From the cell containing the given text, extract its center point as (X, Y) coordinate. 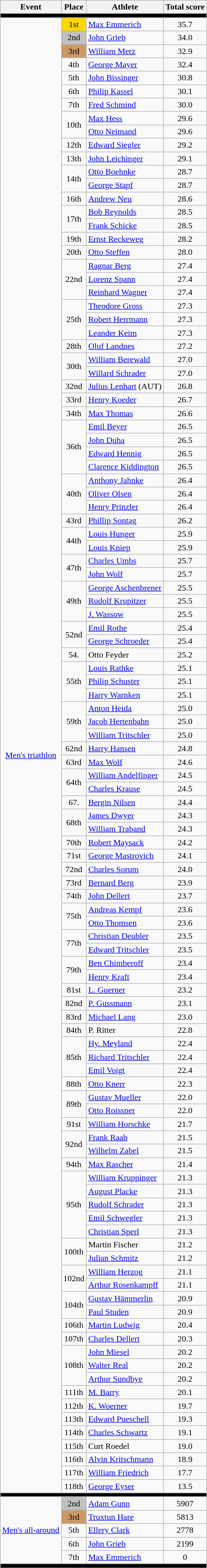
Gustav Mueller (125, 1097)
14th (74, 179)
George Mayer (125, 64)
Rudolf Krupitzer (125, 601)
Rudolf Schrader (125, 1204)
21.4 (185, 1164)
Leander Keim (125, 333)
Paul Studen (125, 1312)
Reinhard Wagner (125, 292)
84th (74, 1030)
52nd (74, 635)
28.0 (185, 252)
Bob Reynolds (125, 212)
Julius Lenhart (AUT) (125, 387)
70th (74, 842)
25.2 (185, 655)
112th (74, 1406)
26.6 (185, 413)
19.3 (185, 1419)
George Eyser (125, 1486)
44th (74, 541)
Julian Schmitz (125, 1258)
25th (74, 319)
Frank Raab (125, 1137)
83rd (74, 1017)
113th (74, 1419)
Charles Umbs (125, 561)
24.8 (185, 748)
Event (31, 7)
104th (74, 1305)
18.9 (185, 1459)
36th (74, 447)
1st (74, 24)
64th (74, 782)
Max Thomas (125, 413)
28.2 (185, 239)
Charles Dellert (125, 1339)
Lorenz Spann (125, 279)
P. Ritter (125, 1030)
34.0 (185, 38)
Robert Maysack (125, 842)
George Aschenbrener (125, 587)
21.7 (185, 1124)
Walter Real (125, 1365)
33rd (74, 400)
Truxtun Hare (125, 1517)
Adam Gunn (125, 1504)
118th (74, 1486)
Richard Tritschler (125, 1057)
Christian Sperl (125, 1231)
16th (74, 199)
24.2 (185, 842)
23.9 (185, 883)
Charles Krause (125, 789)
August Placke (125, 1191)
Philip Kassel (125, 91)
William Tritschler (125, 735)
28.6 (185, 199)
20.4 (185, 1325)
M. Barry (125, 1392)
19th (74, 239)
91st (74, 1124)
23.2 (185, 990)
81st (74, 990)
32.9 (185, 51)
23.0 (185, 1017)
P. Gussmann (125, 1003)
20.1 (185, 1392)
Jacob Hertenbahn (125, 722)
Philip Schuster (125, 681)
Anton Heida (125, 708)
Henry Kraft (125, 976)
Curt Roedel (125, 1446)
Charles Schwartz (125, 1432)
Harry Warnken (125, 695)
Martin Ludwig (125, 1325)
92nd (74, 1144)
Clarence Kiddington (125, 467)
88th (74, 1084)
Christian Deubler (125, 936)
Otto Steffen (125, 252)
24.0 (185, 869)
79th (74, 970)
26.2 (185, 520)
Ernst Reckeweg (125, 239)
Charles Sorum (125, 869)
William Merz (125, 51)
Louis Rathke (125, 668)
34th (74, 413)
20.3 (185, 1339)
30th (74, 366)
12th (74, 145)
Wilhelm Zabel (125, 1151)
Otto Knerr (125, 1084)
Robert Herrmann (125, 319)
John Leichinger (125, 158)
22nd (74, 279)
23.7 (185, 896)
Edward Siegler (125, 145)
19.0 (185, 1446)
Bergin Nilsen (125, 802)
116th (74, 1459)
Otto Roissner (125, 1111)
William Kruppinger (125, 1178)
4th (74, 64)
J. Wassow (125, 615)
5813 (185, 1517)
17th (74, 219)
Men's all-around (31, 1530)
Bernard Berg (125, 883)
Emil Rothe (125, 628)
29.1 (185, 158)
Andrew Neu (125, 199)
24.4 (185, 802)
54. (74, 655)
Athlete (125, 7)
47th (74, 567)
William Berewald (125, 359)
Max Wolf (125, 762)
63rd (74, 762)
William Andelfinger (125, 775)
Edward Hennig (125, 453)
28th (74, 346)
43rd (74, 520)
Fred Schmind (125, 105)
19.7 (185, 1406)
Frank Schicke (125, 226)
Otto Thomsen (125, 923)
Martin Fischer (125, 1245)
Gustav Hämmerlin (125, 1298)
Alvin Kritschmann (125, 1459)
Phillip Sontag (125, 520)
100th (74, 1252)
George Mastrovich (125, 856)
George Stapf (125, 185)
13.5 (185, 1486)
67. (74, 802)
117th (74, 1473)
111th (74, 1392)
26.8 (185, 387)
Men's triathlon (31, 755)
5907 (185, 1504)
108th (74, 1365)
Place (74, 7)
29.2 (185, 145)
95th (74, 1204)
Andreas Kempf (125, 909)
Ragnar Berg (125, 266)
40th (74, 494)
32nd (74, 387)
35.7 (185, 24)
William Herzog (125, 1272)
85th (74, 1057)
Otto Boehnke (125, 172)
Oliver Olsen (125, 494)
George Schroeder (125, 641)
John Duha (125, 440)
30.1 (185, 91)
James Dwyer (125, 816)
71st (74, 856)
107th (74, 1339)
82nd (74, 1003)
68th (74, 822)
Willard Schrader (125, 373)
75th (74, 916)
23.1 (185, 1003)
55th (74, 681)
77th (74, 943)
Total score (185, 7)
William Friedrich (125, 1473)
William Horschke (125, 1124)
Emil Schwegler (125, 1218)
62nd (74, 748)
Edward Pueschell (125, 1419)
Harry Hansen (125, 748)
Arthur Sundbye (125, 1379)
John Dellert (125, 896)
Emil Beyer (125, 427)
27.2 (185, 346)
Henry Koeder (125, 400)
Otto Feyder (125, 655)
Max Hess (125, 118)
26.7 (185, 400)
K. Woerner (125, 1406)
Max Rascher (125, 1164)
32.4 (185, 64)
49th (74, 601)
Ben Chimberoff (125, 963)
30.8 (185, 78)
Anthony Jahnke (125, 480)
20th (74, 252)
Oluf Landnes (125, 346)
89th (74, 1104)
102nd (74, 1278)
106th (74, 1325)
22.8 (185, 1030)
John Miesel (125, 1352)
Louis Kniep (125, 547)
Arthur Rosenkampff (125, 1285)
10th (74, 125)
Edward Tritschler (125, 950)
19.1 (185, 1432)
17.7 (185, 1473)
22.3 (185, 1084)
Ellery Clark (125, 1530)
72nd (74, 869)
2778 (185, 1530)
13th (74, 158)
59th (74, 722)
115th (74, 1446)
30.0 (185, 105)
114th (74, 1432)
Otto Neimand (125, 131)
24.6 (185, 762)
74th (74, 896)
Hy. Meyland (125, 1044)
L. Guerner (125, 990)
Louis Hunger (125, 534)
Henry Prinzler (125, 507)
Theodore Gross (125, 306)
2199 (185, 1544)
John Wolf (125, 574)
Emil Voigt (125, 1070)
Michael Lang (125, 1017)
John Bissinger (125, 78)
73rd (74, 883)
William Traband (125, 829)
24.1 (185, 856)
0 (185, 1557)
94th (74, 1164)
